Scan for the cell matching the given text and deliver its (X, Y) coordinate at center. 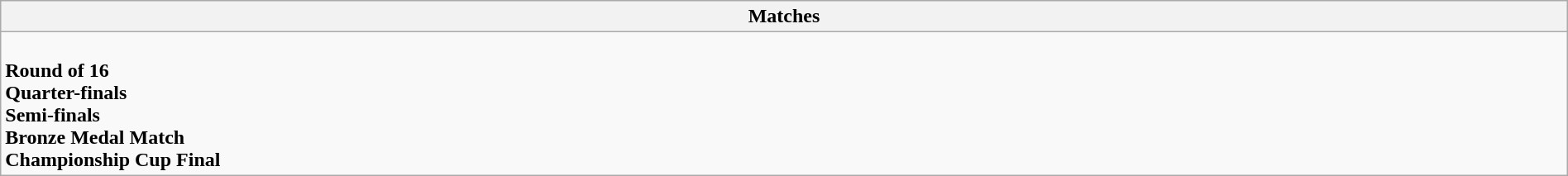
Matches (784, 17)
Round of 16 Quarter-finals Semi-finals Bronze Medal Match Championship Cup Final (784, 104)
